For the text-containing cell, return its midpoint in [X, Y] coordinate format. 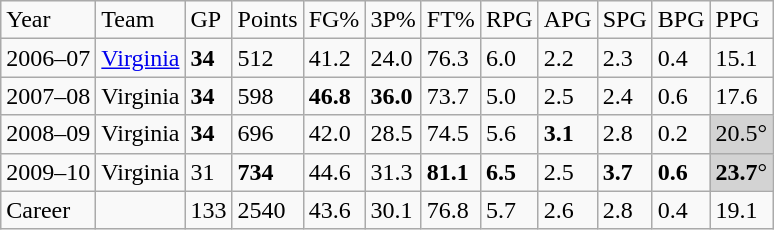
36.0 [393, 96]
3.1 [568, 134]
46.8 [334, 96]
20.5° [742, 134]
15.1 [742, 58]
42.0 [334, 134]
76.3 [450, 58]
31.3 [393, 172]
5.7 [509, 210]
24.0 [393, 58]
3P% [393, 20]
2.3 [624, 58]
598 [268, 96]
76.8 [450, 210]
FT% [450, 20]
6.0 [509, 58]
SPG [624, 20]
0.2 [681, 134]
44.6 [334, 172]
RPG [509, 20]
3.7 [624, 172]
2009–10 [48, 172]
PPG [742, 20]
2006–07 [48, 58]
2007–08 [48, 96]
696 [268, 134]
512 [268, 58]
6.5 [509, 172]
APG [568, 20]
23.7° [742, 172]
GP [208, 20]
31 [208, 172]
Year [48, 20]
2.6 [568, 210]
Team [140, 20]
30.1 [393, 210]
Career [48, 210]
28.5 [393, 134]
81.1 [450, 172]
734 [268, 172]
2.4 [624, 96]
19.1 [742, 210]
5.6 [509, 134]
17.6 [742, 96]
133 [208, 210]
43.6 [334, 210]
74.5 [450, 134]
73.7 [450, 96]
41.2 [334, 58]
2008–09 [48, 134]
Points [268, 20]
2.2 [568, 58]
FG% [334, 20]
2540 [268, 210]
5.0 [509, 96]
BPG [681, 20]
